Identify which cell holds the provided text, then report its [X, Y] central coordinate. 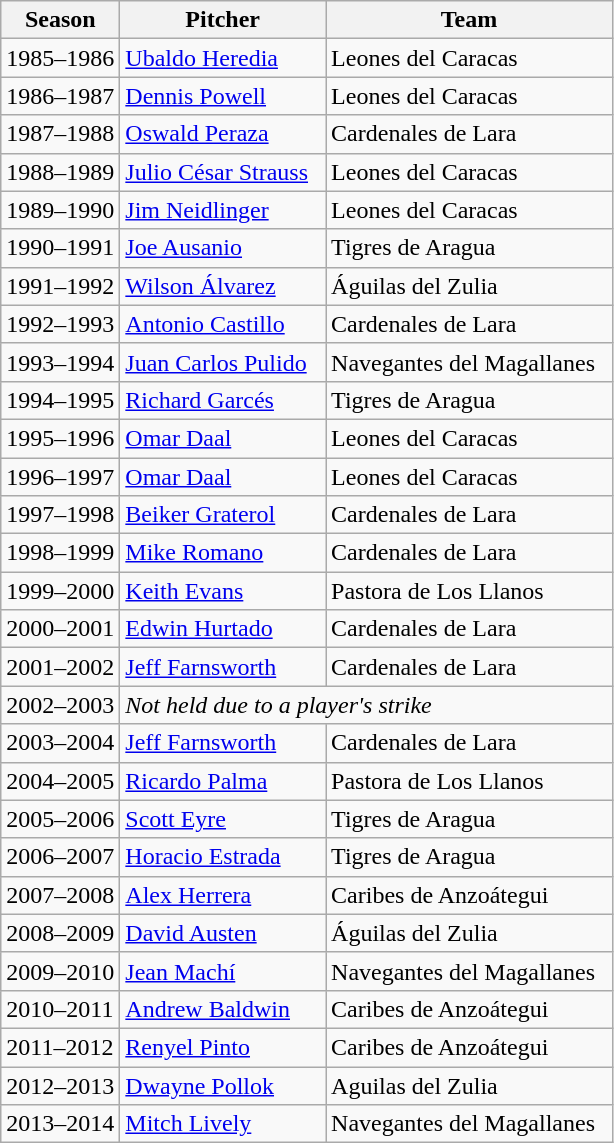
2013–2014 [60, 1124]
2000–2001 [60, 629]
1999–2000 [60, 591]
Alex Herrera [223, 895]
Julio César Strauss [223, 172]
2003–2004 [60, 743]
1995–1996 [60, 438]
1986–1987 [60, 96]
2001–2002 [60, 667]
Wilson Álvarez [223, 286]
Edwin Hurtado [223, 629]
2008–2009 [60, 933]
Horacio Estrada [223, 857]
1996–1997 [60, 477]
2005–2006 [60, 819]
Renyel Pinto [223, 1047]
1987–1988 [60, 134]
2007–2008 [60, 895]
Season [60, 20]
Richard Garcés [223, 400]
1993–1994 [60, 362]
2009–2010 [60, 971]
1997–1998 [60, 515]
2002–2003 [60, 705]
Joe Ausanio [223, 248]
2010–2011 [60, 1009]
1985–1986 [60, 58]
2012–2013 [60, 1085]
Team [470, 20]
Juan Carlos Pulido [223, 362]
Aguilas del Zulia [470, 1085]
Not held due to a player's strike [366, 705]
Jim Neidlinger [223, 210]
2006–2007 [60, 857]
Ubaldo Heredia [223, 58]
1994–1995 [60, 400]
1988–1989 [60, 172]
Keith Evans [223, 591]
Beiker Graterol [223, 515]
1990–1991 [60, 248]
Antonio Castillo [223, 324]
Dennis Powell [223, 96]
Andrew Baldwin [223, 1009]
2011–2012 [60, 1047]
1989–1990 [60, 210]
Ricardo Palma [223, 781]
1991–1992 [60, 286]
2004–2005 [60, 781]
Pitcher [223, 20]
Mike Romano [223, 553]
Mitch Lively [223, 1124]
David Austen [223, 933]
Dwayne Pollok [223, 1085]
Scott Eyre [223, 819]
1992–1993 [60, 324]
1998–1999 [60, 553]
Jean Machí [223, 971]
Oswald Peraza [223, 134]
